Identify which cell holds the provided text, then report its (x, y) central coordinate. 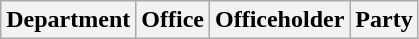
Office (173, 20)
Party (384, 20)
Department (68, 20)
Officeholder (279, 20)
